Extract the [x, y] coordinate from the center of the cell holding the provided text.  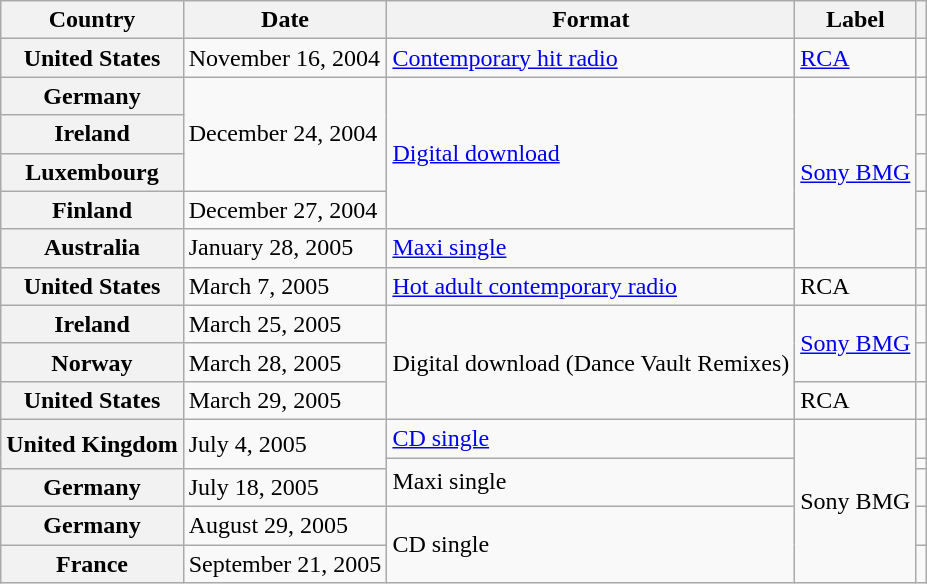
September 21, 2005 [285, 564]
March 25, 2005 [285, 324]
March 7, 2005 [285, 286]
United Kingdom [92, 444]
December 24, 2004 [285, 134]
July 18, 2005 [285, 488]
Digital download [591, 153]
January 28, 2005 [285, 248]
France [92, 564]
December 27, 2004 [285, 210]
Australia [92, 248]
Hot adult contemporary radio [591, 286]
Date [285, 20]
Format [591, 20]
March 28, 2005 [285, 362]
Country [92, 20]
Digital download (Dance Vault Remixes) [591, 362]
July 4, 2005 [285, 444]
Finland [92, 210]
August 29, 2005 [285, 526]
Contemporary hit radio [591, 58]
Norway [92, 362]
March 29, 2005 [285, 400]
Label [856, 20]
November 16, 2004 [285, 58]
Luxembourg [92, 172]
